Detect which cell encompasses the target text, then output its (X, Y) center coordinate. 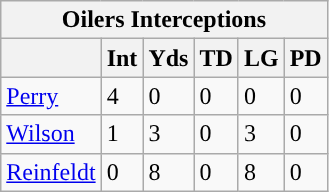
Yds (168, 58)
4 (122, 96)
LG (261, 58)
1 (122, 134)
Int (122, 58)
Oilers Interceptions (164, 20)
TD (216, 58)
Reinfeldt (51, 172)
PD (306, 58)
Wilson (51, 134)
Perry (51, 96)
